Determine the [x, y] coordinate at the center of the cell enclosing the given text.  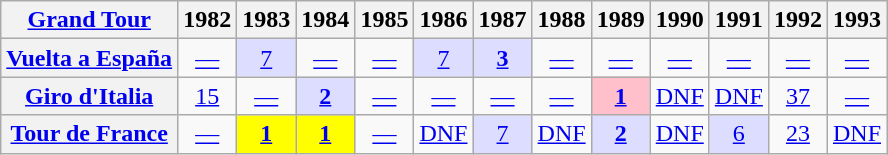
23 [798, 134]
6 [738, 134]
Giro d'Italia [90, 96]
15 [208, 96]
1990 [680, 20]
1982 [208, 20]
1987 [502, 20]
Vuelta a España [90, 58]
1983 [266, 20]
1986 [444, 20]
Tour de France [90, 134]
1992 [798, 20]
1984 [326, 20]
1985 [384, 20]
1993 [856, 20]
3 [502, 58]
1989 [620, 20]
1991 [738, 20]
1988 [562, 20]
37 [798, 96]
Grand Tour [90, 20]
